Locate the cell with the specified text and output its (X, Y) center coordinate. 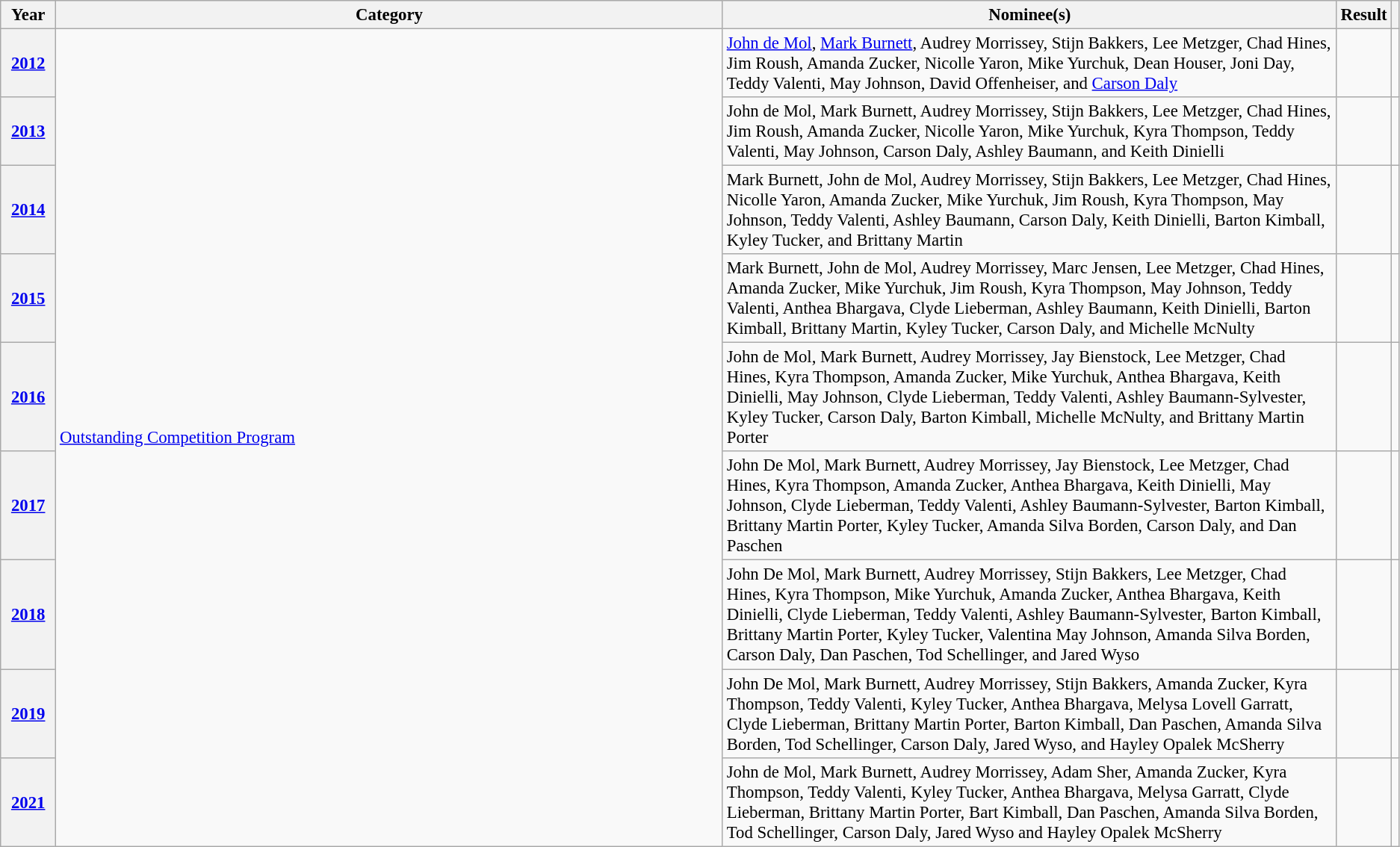
2016 (28, 397)
Outstanding Competition Program (390, 438)
Nominee(s) (1029, 15)
2014 (28, 211)
Category (390, 15)
2019 (28, 714)
2015 (28, 299)
Year (28, 15)
2017 (28, 506)
Result (1364, 15)
2013 (28, 131)
2012 (28, 63)
2021 (28, 802)
2018 (28, 615)
